Search for the cell housing the specified text and yield its [x, y] center coordinate. 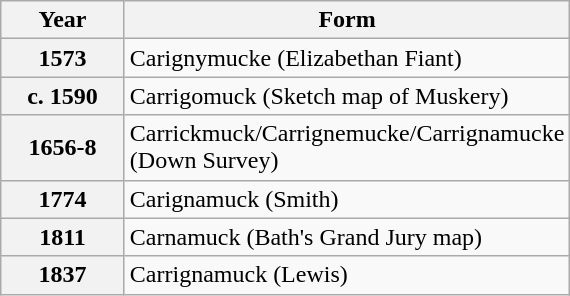
1774 [63, 199]
Carnamuck (Bath's Grand Jury map) [347, 237]
c. 1590 [63, 96]
1573 [63, 58]
Year [63, 20]
Carrigomuck (Sketch map of Muskery) [347, 96]
Carrickmuck/Carrignemucke/Carrignamucke (Down Survey) [347, 148]
1837 [63, 275]
Carignymucke (Elizabethan Fiant) [347, 58]
Form [347, 20]
1656-8 [63, 148]
1811 [63, 237]
Carrignamuck (Lewis) [347, 275]
Carignamuck (Smith) [347, 199]
